For the text-containing cell, return its midpoint in (X, Y) coordinate format. 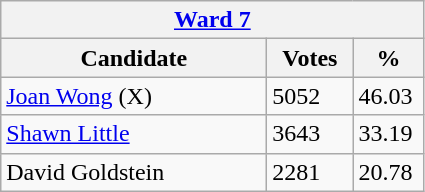
33.19 (388, 134)
5052 (310, 96)
2281 (310, 172)
46.03 (388, 96)
Ward 7 (212, 20)
% (388, 58)
20.78 (388, 172)
Shawn Little (134, 134)
Candidate (134, 58)
3643 (310, 134)
Joan Wong (X) (134, 96)
David Goldstein (134, 172)
Votes (310, 58)
